Find where the given text appears and provide that cell's center as (X, Y) coordinate. 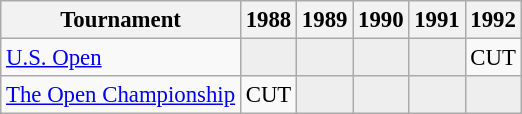
1991 (437, 20)
The Open Championship (121, 95)
1989 (325, 20)
1988 (268, 20)
Tournament (121, 20)
U.S. Open (121, 58)
1990 (381, 20)
1992 (493, 20)
